Extract the (x, y) coordinate from the center of the cell holding the provided text.  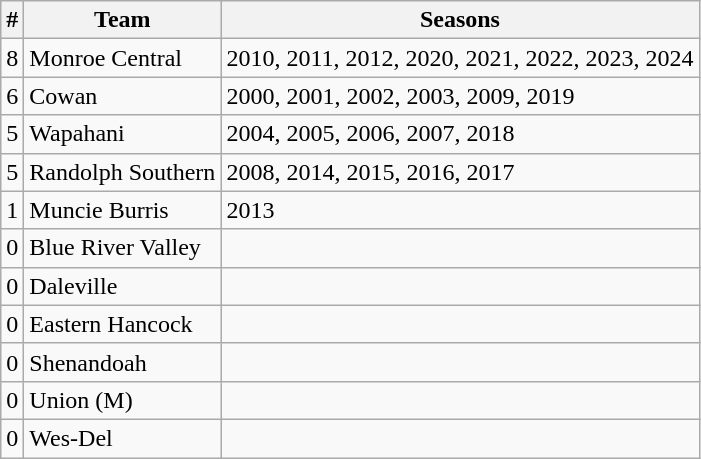
Monroe Central (122, 58)
Randolph Southern (122, 172)
2013 (460, 210)
Eastern Hancock (122, 324)
2004, 2005, 2006, 2007, 2018 (460, 134)
Wes-Del (122, 438)
2008, 2014, 2015, 2016, 2017 (460, 172)
Seasons (460, 20)
2000, 2001, 2002, 2003, 2009, 2019 (460, 96)
Wapahani (122, 134)
# (12, 20)
Shenandoah (122, 362)
Blue River Valley (122, 248)
Cowan (122, 96)
Union (M) (122, 400)
6 (12, 96)
8 (12, 58)
Muncie Burris (122, 210)
2010, 2011, 2012, 2020, 2021, 2022, 2023, 2024 (460, 58)
1 (12, 210)
Daleville (122, 286)
Team (122, 20)
